For the text-containing cell, return its midpoint in [x, y] coordinate format. 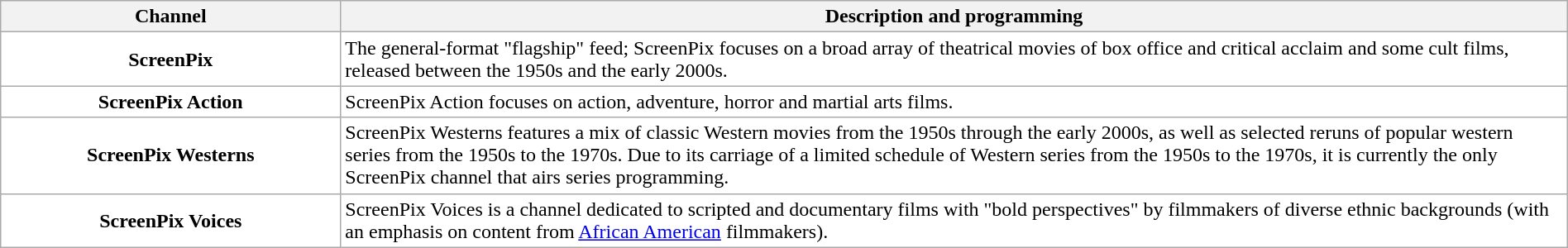
Channel [170, 17]
ScreenPix [170, 60]
ScreenPix Westerns [170, 155]
ScreenPix Action [170, 102]
Description and programming [954, 17]
ScreenPix Voices [170, 220]
ScreenPix Action focuses on action, adventure, horror and martial arts films. [954, 102]
